Return [X, Y] of the center of cell containing provided text 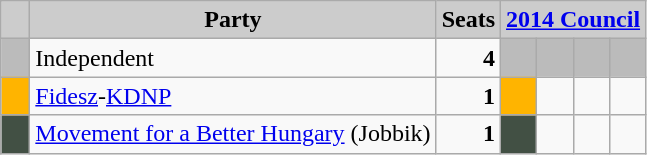
2014 Council [574, 20]
Party [233, 20]
Seats [468, 20]
Movement for a Better Hungary (Jobbik) [233, 134]
Fidesz-KDNP [233, 96]
Independent [233, 58]
4 [468, 58]
